Extract the (X, Y) coordinate from the center of the cell holding the provided text.  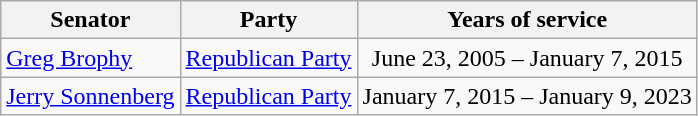
January 7, 2015 – January 9, 2023 (527, 96)
Greg Brophy (90, 58)
Senator (90, 20)
Years of service (527, 20)
Jerry Sonnenberg (90, 96)
June 23, 2005 – January 7, 2015 (527, 58)
Party (268, 20)
